Identify which cell holds the provided text, then report its [X, Y] central coordinate. 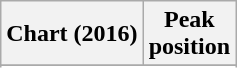
Chart (2016) [72, 34]
Peakposition [189, 34]
